From the cell containing the given text, extract its center point as [X, Y] coordinate. 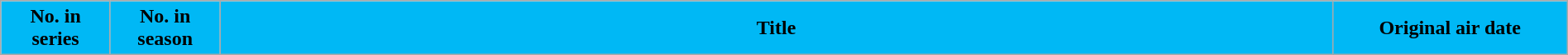
Original air date [1450, 28]
No. inseries [56, 28]
Title [776, 28]
No. inseason [165, 28]
